Return the [x, y] coordinate for the center point of the cell that contains the specified text.  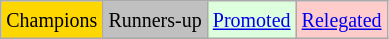
Runners-up [155, 20]
Promoted [252, 20]
Champions [52, 20]
Relegated [342, 20]
